Search for the cell housing the specified text and yield its (X, Y) center coordinate. 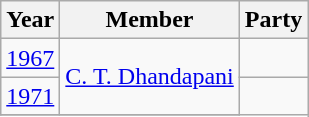
1967 (30, 58)
1971 (30, 96)
Year (30, 20)
Party (273, 20)
Member (150, 20)
C. T. Dhandapani (150, 77)
